Locate the cell with the specified text and output its (x, y) center coordinate. 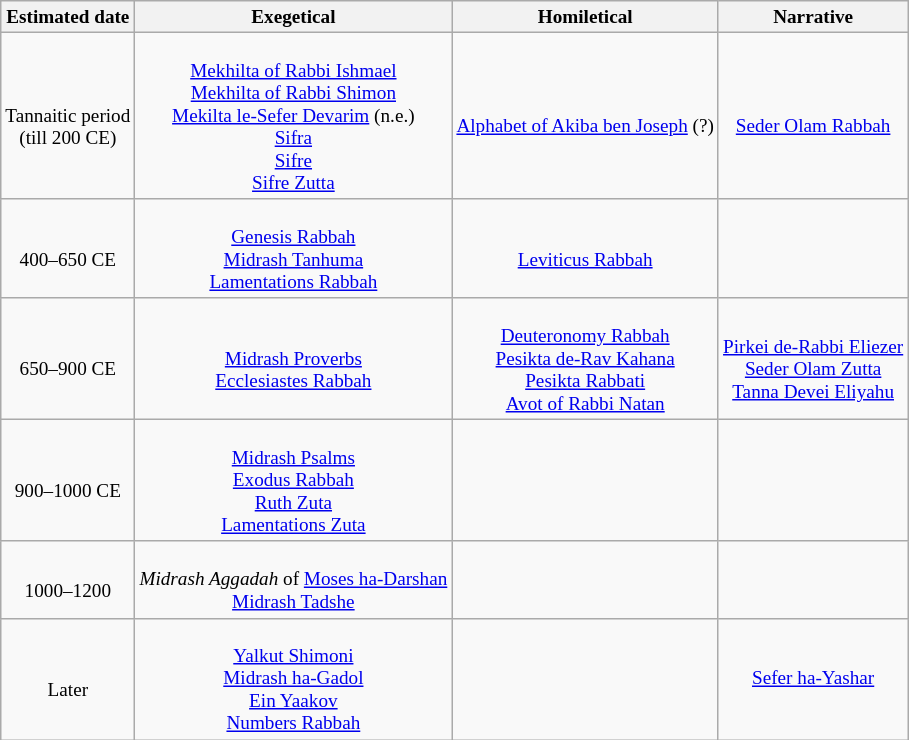
Later (68, 679)
Exegetical (294, 17)
Pirkei de-Rabbi Eliezer Seder Olam Zutta Tanna Devei Eliyahu (812, 359)
400–650 CE (68, 248)
Mekhilta of Rabbi Ishmael Mekhilta of Rabbi Shimon Mekilta le-Sefer Devarim (n.e.) Sifra Sifre Sifre Zutta (294, 116)
Leviticus Rabbah (586, 248)
Seder Olam Rabbah (812, 116)
Estimated date (68, 17)
Midrash Psalms Exodus Rabbah Ruth Zuta Lamentations Zuta (294, 481)
Midrash Proverbs Ecclesiastes Rabbah (294, 359)
Sefer ha-Yashar (812, 679)
Alphabet of Akiba ben Joseph (?) (586, 116)
Deuteronomy Rabbah Pesikta de-Rav Kahana Pesikta Rabbati Avot of Rabbi Natan (586, 359)
Midrash Aggadah of Moses ha-Darshan Midrash Tadshe (294, 580)
Genesis RabbahMidrash Tanhuma Lamentations Rabbah (294, 248)
900–1000 CE (68, 481)
Homiletical (586, 17)
Narrative (812, 17)
1000–1200 (68, 580)
650–900 CE (68, 359)
Tannaitic period (till 200 CE) (68, 116)
Yalkut Shimoni Midrash ha-Gadol Ein Yaakov Numbers Rabbah (294, 679)
